From the cell containing the given text, extract its center point as [x, y] coordinate. 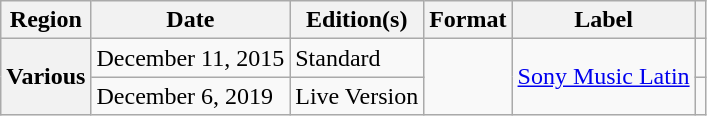
Various [46, 77]
Live Version [357, 96]
December 6, 2019 [190, 96]
December 11, 2015 [190, 58]
Date [190, 20]
Label [604, 20]
Region [46, 20]
Standard [357, 58]
Format [468, 20]
Edition(s) [357, 20]
Sony Music Latin [604, 77]
